Detect which cell encompasses the target text, then output its [X, Y] center coordinate. 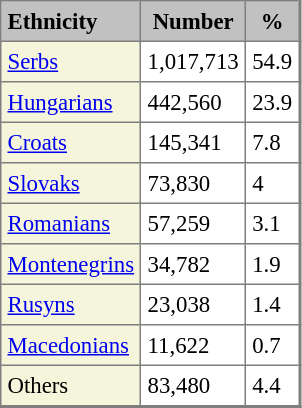
Others [71, 386]
11,622 [194, 345]
73,830 [194, 183]
Rusyns [71, 304]
57,259 [194, 223]
83,480 [194, 386]
1.4 [272, 304]
4 [272, 183]
% [272, 21]
Slovaks [71, 183]
Ethnicity [71, 21]
0.7 [272, 345]
54.9 [272, 61]
Serbs [71, 61]
Croats [71, 142]
4.4 [272, 386]
3.1 [272, 223]
23.9 [272, 102]
Number [194, 21]
34,782 [194, 264]
145,341 [194, 142]
Hungarians [71, 102]
442,560 [194, 102]
Montenegrins [71, 264]
Macedonians [71, 345]
7.8 [272, 142]
1,017,713 [194, 61]
1.9 [272, 264]
23,038 [194, 304]
Romanians [71, 223]
